Extract the [X, Y] coordinate from the center of the cell holding the provided text.  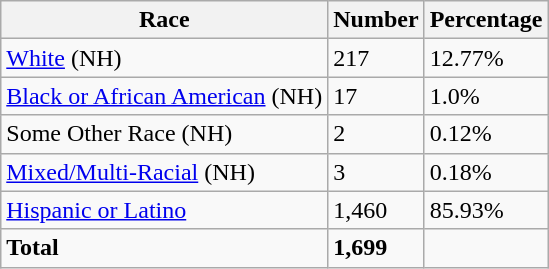
Number [376, 20]
217 [376, 58]
Some Other Race (NH) [164, 134]
0.18% [486, 172]
0.12% [486, 134]
Percentage [486, 20]
17 [376, 96]
1,460 [376, 210]
2 [376, 134]
1.0% [486, 96]
3 [376, 172]
1,699 [376, 248]
Race [164, 20]
Mixed/Multi-Racial (NH) [164, 172]
85.93% [486, 210]
Hispanic or Latino [164, 210]
12.77% [486, 58]
Total [164, 248]
White (NH) [164, 58]
Black or African American (NH) [164, 96]
